From the cell containing the given text, extract its center point as (x, y) coordinate. 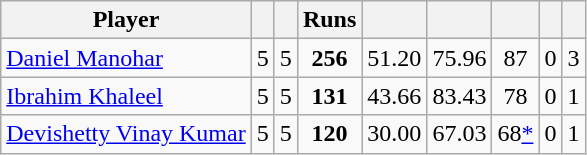
51.20 (394, 58)
256 (329, 58)
Player (126, 20)
87 (516, 58)
68* (516, 134)
120 (329, 134)
75.96 (460, 58)
67.03 (460, 134)
30.00 (394, 134)
131 (329, 96)
Daniel Manohar (126, 58)
78 (516, 96)
83.43 (460, 96)
3 (574, 58)
Ibrahim Khaleel (126, 96)
43.66 (394, 96)
Runs (329, 20)
Devishetty Vinay Kumar (126, 134)
